Provide the [X, Y] coordinate of the cell's center where the given text is located.  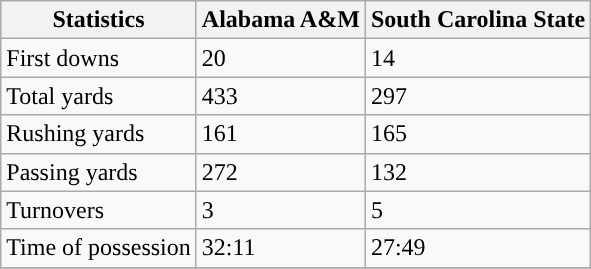
First downs [99, 58]
161 [280, 134]
20 [280, 58]
297 [478, 96]
14 [478, 58]
Turnovers [99, 210]
3 [280, 210]
Alabama A&M [280, 20]
Rushing yards [99, 134]
32:11 [280, 248]
165 [478, 134]
Total yards [99, 96]
Time of possession [99, 248]
272 [280, 172]
27:49 [478, 248]
5 [478, 210]
South Carolina State [478, 20]
132 [478, 172]
Statistics [99, 20]
Passing yards [99, 172]
433 [280, 96]
